Scan for the cell matching the given text and deliver its (x, y) coordinate at center. 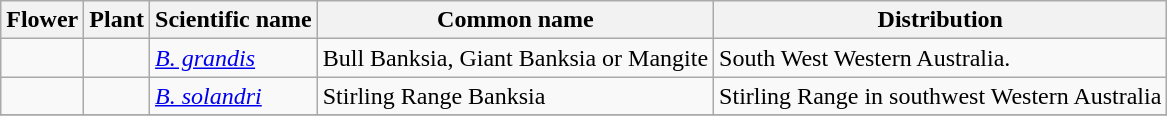
South West Western Australia. (940, 58)
B. solandri (234, 96)
Scientific name (234, 20)
B. grandis (234, 58)
Stirling Range Banksia (515, 96)
Stirling Range in southwest Western Australia (940, 96)
Flower (42, 20)
Distribution (940, 20)
Common name (515, 20)
Bull Banksia, Giant Banksia or Mangite (515, 58)
Plant (117, 20)
